Return the [X, Y] coordinate for the center point of the cell that contains the specified text.  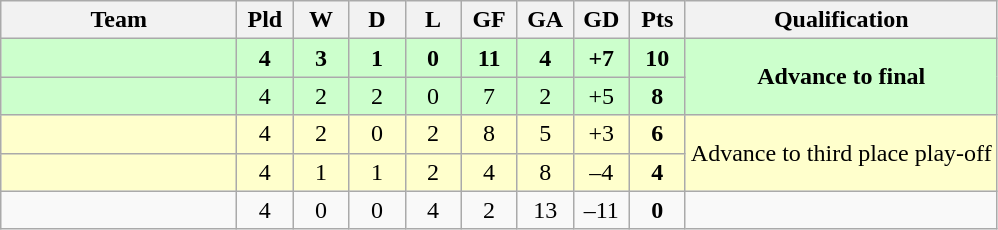
D [377, 20]
GF [489, 20]
GA [545, 20]
6 [657, 134]
Pld [265, 20]
+7 [601, 58]
5 [545, 134]
10 [657, 58]
Pts [657, 20]
13 [545, 210]
3 [321, 58]
L [433, 20]
Team [119, 20]
7 [489, 96]
+3 [601, 134]
–11 [601, 210]
–4 [601, 172]
GD [601, 20]
Advance to third place play-off [841, 153]
+5 [601, 96]
Qualification [841, 20]
W [321, 20]
Advance to final [841, 77]
11 [489, 58]
